Identify which cell holds the provided text, then report its [x, y] central coordinate. 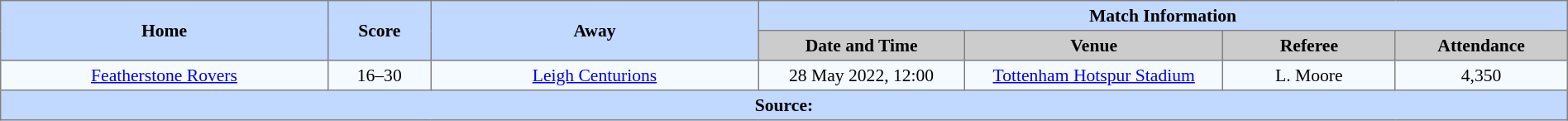
L. Moore [1309, 75]
28 May 2022, 12:00 [862, 75]
Home [165, 31]
16–30 [379, 75]
Away [595, 31]
Referee [1309, 46]
Match Information [1163, 16]
Venue [1094, 46]
Featherstone Rovers [165, 75]
Score [379, 31]
4,350 [1481, 75]
Leigh Centurions [595, 75]
Source: [784, 105]
Date and Time [862, 46]
Attendance [1481, 46]
Tottenham Hotspur Stadium [1094, 75]
